Output the (x, y) coordinate of the center of the cell containing the given text.  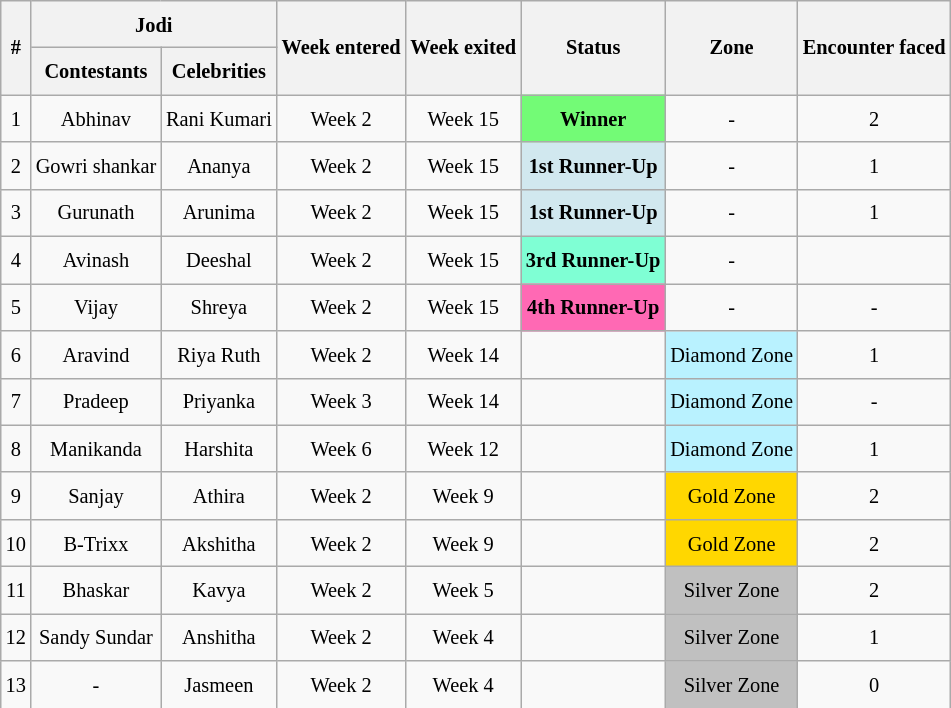
Sandy Sundar (96, 636)
Gowri shankar (96, 166)
Encounter faced (874, 47)
Manikanda (96, 448)
7 (16, 402)
Week 12 (463, 448)
Pradeep (96, 402)
Gurunath (96, 212)
Arunima (219, 212)
Bhaskar (96, 590)
6 (16, 354)
Celebrities (219, 72)
Avinash (96, 260)
11 (16, 590)
Zone (732, 47)
Shreya (219, 306)
Week exited (463, 47)
Priyanka (219, 402)
Week entered (342, 47)
Harshita (219, 448)
9 (16, 496)
8 (16, 448)
Riya Ruth (219, 354)
Vijay (96, 306)
Rani Kumari (219, 118)
13 (16, 684)
Status (593, 47)
Akshitha (219, 542)
4th Runner-Up (593, 306)
Abhinav (96, 118)
Week 5 (463, 590)
5 (16, 306)
3rd Runner-Up (593, 260)
B-Trixx (96, 542)
Athira (219, 496)
Jasmeen (219, 684)
10 (16, 542)
Ananya (219, 166)
12 (16, 636)
4 (16, 260)
Week 6 (342, 448)
Jodi (154, 24)
Winner (593, 118)
Deeshal (219, 260)
Kavya (219, 590)
Aravind (96, 354)
# (16, 47)
0 (874, 684)
Anshitha (219, 636)
Sanjay (96, 496)
Week 3 (342, 402)
Contestants (96, 72)
3 (16, 212)
